Identify which cell holds the provided text, then report its (x, y) central coordinate. 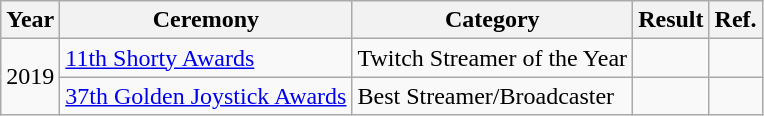
37th Golden Joystick Awards (206, 96)
11th Shorty Awards (206, 58)
Result (671, 20)
2019 (30, 77)
Category (492, 20)
Ref. (736, 20)
Ceremony (206, 20)
Year (30, 20)
Twitch Streamer of the Year (492, 58)
Best Streamer/Broadcaster (492, 96)
